Pinpoint the cell where the given text exists, returning its (X, Y) midpoint coordinate. 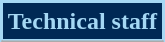
Technical staff (83, 22)
